Output the (x, y) coordinate of the center of the cell containing the given text.  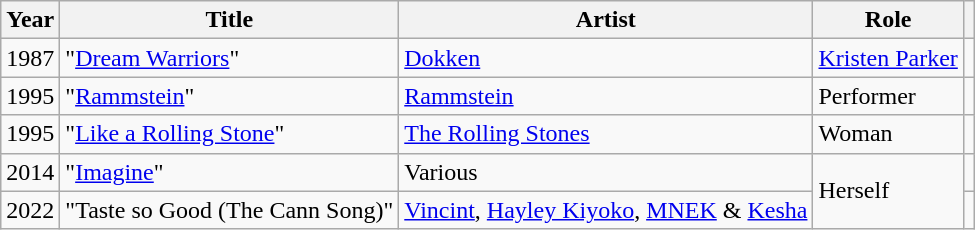
Vincint, Hayley Kiyoko, MNEK & Kesha (606, 210)
1987 (30, 58)
Artist (606, 20)
Performer (888, 96)
Herself (888, 191)
Role (888, 20)
Year (30, 20)
"Imagine" (230, 172)
"Dream Warriors" (230, 58)
Woman (888, 134)
2022 (30, 210)
Title (230, 20)
"Like a Rolling Stone" (230, 134)
"Rammstein" (230, 96)
Various (606, 172)
Rammstein (606, 96)
"Taste so Good (The Cann Song)" (230, 210)
Dokken (606, 58)
2014 (30, 172)
The Rolling Stones (606, 134)
Kristen Parker (888, 58)
